Find where the given text appears and provide that cell's center as (X, Y) coordinate. 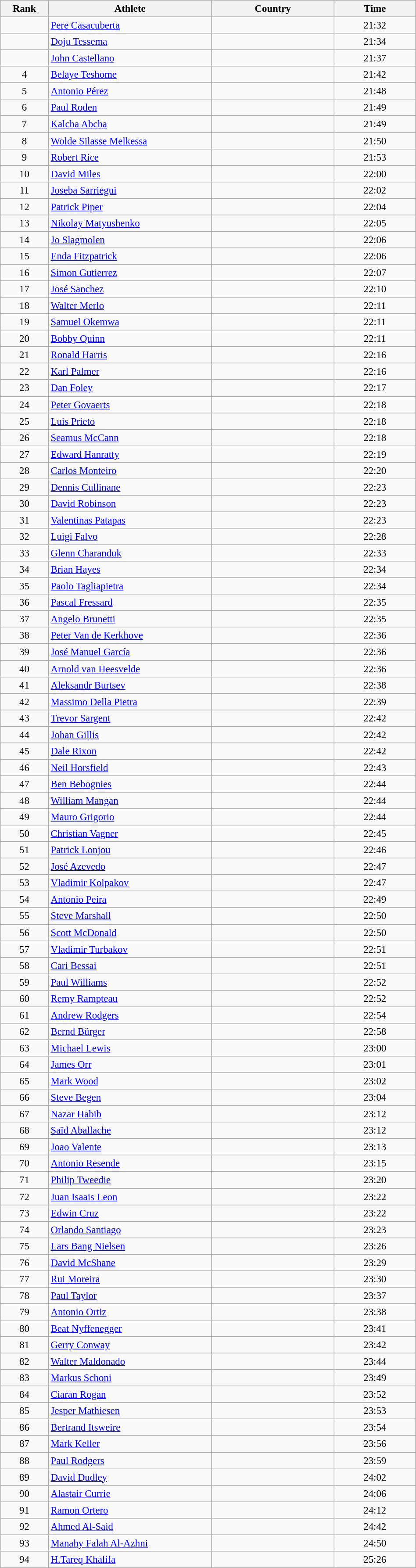
Country (273, 9)
Juan Isaais Leon (130, 1197)
David Dudley (130, 1477)
Vladimir Turbakov (130, 949)
Joao Valente (130, 1147)
22:39 (375, 702)
24:06 (375, 1493)
30 (25, 504)
22:49 (375, 900)
24:02 (375, 1477)
22:45 (375, 834)
34 (25, 570)
53 (25, 883)
22:43 (375, 768)
76 (25, 1263)
23:01 (375, 1065)
23:23 (375, 1230)
77 (25, 1279)
22:38 (375, 685)
40 (25, 669)
Paul Williams (130, 982)
61 (25, 1015)
31 (25, 520)
88 (25, 1460)
57 (25, 949)
H.Tareq Khalifa (130, 1560)
David McShane (130, 1263)
48 (25, 800)
62 (25, 1032)
22:33 (375, 553)
42 (25, 702)
21:34 (375, 42)
Trevor Sargent (130, 718)
67 (25, 1114)
63 (25, 1048)
24:50 (375, 1543)
65 (25, 1081)
52 (25, 867)
Karl Palmer (130, 372)
22:20 (375, 471)
Christian Vagner (130, 834)
22:19 (375, 454)
Brian Hayes (130, 570)
22:10 (375, 289)
Samuel Okemwa (130, 322)
20 (25, 339)
21:48 (375, 91)
70 (25, 1163)
23:00 (375, 1048)
José Sanchez (130, 289)
Ben Bebognies (130, 784)
94 (25, 1560)
32 (25, 537)
15 (25, 256)
82 (25, 1362)
90 (25, 1493)
78 (25, 1295)
5 (25, 91)
55 (25, 916)
56 (25, 933)
Mauro Grigorio (130, 817)
72 (25, 1197)
75 (25, 1246)
22:00 (375, 174)
8 (25, 141)
23:59 (375, 1460)
68 (25, 1130)
23:44 (375, 1362)
60 (25, 999)
Alastair Currie (130, 1493)
93 (25, 1543)
80 (25, 1328)
Aleksandr Burtsev (130, 685)
Ronald Harris (130, 355)
24 (25, 405)
23:15 (375, 1163)
Robert Rice (130, 157)
Jesper Mathiesen (130, 1411)
14 (25, 240)
22:05 (375, 223)
81 (25, 1345)
22:02 (375, 190)
Rank (25, 9)
23:37 (375, 1295)
Peter Govaerts (130, 405)
Luis Prieto (130, 421)
49 (25, 817)
23:04 (375, 1098)
10 (25, 174)
23:26 (375, 1246)
7 (25, 124)
Saïd Aballache (130, 1130)
Neil Horsfield (130, 768)
Dale Rixon (130, 751)
24:42 (375, 1527)
Manahy Falah Al-Azhni (130, 1543)
66 (25, 1098)
22:07 (375, 273)
89 (25, 1477)
Antonio Pérez (130, 91)
23:42 (375, 1345)
Athlete (130, 9)
37 (25, 619)
43 (25, 718)
Philip Tweedie (130, 1180)
James Orr (130, 1065)
19 (25, 322)
Ciaran Rogan (130, 1395)
24:12 (375, 1510)
92 (25, 1527)
9 (25, 157)
91 (25, 1510)
21:42 (375, 75)
Seamus McCann (130, 438)
Paul Taylor (130, 1295)
Johan Gillis (130, 735)
4 (25, 75)
Lars Bang Nielsen (130, 1246)
39 (25, 652)
Kalcha Abcha (130, 124)
27 (25, 454)
Bernd Bürger (130, 1032)
Peter Van de Kerkhove (130, 636)
44 (25, 735)
Paul Roden (130, 108)
36 (25, 603)
33 (25, 553)
Patrick Piper (130, 207)
59 (25, 982)
69 (25, 1147)
22:58 (375, 1032)
35 (25, 586)
Time (375, 9)
23:30 (375, 1279)
Edward Hanratty (130, 454)
Remy Rampteau (130, 999)
Ahmed Al-Said (130, 1527)
64 (25, 1065)
Paolo Tagliapietra (130, 586)
21:32 (375, 25)
50 (25, 834)
23:29 (375, 1263)
22:04 (375, 207)
86 (25, 1428)
Edwin Cruz (130, 1213)
23 (25, 388)
Luigi Falvo (130, 537)
23:38 (375, 1312)
22 (25, 372)
87 (25, 1444)
José Manuel García (130, 652)
Pascal Fressard (130, 603)
21:53 (375, 157)
22:54 (375, 1015)
Joseba Sarriegui (130, 190)
45 (25, 751)
29 (25, 487)
Arnold van Heesvelde (130, 669)
Valentinas Patapas (130, 520)
Ramon Ortero (130, 1510)
William Mangan (130, 800)
Antonio Resende (130, 1163)
Dan Foley (130, 388)
23:53 (375, 1411)
79 (25, 1312)
Orlando Santiago (130, 1230)
73 (25, 1213)
21:37 (375, 58)
Mark Wood (130, 1081)
Cari Bessai (130, 965)
Nikolay Matyushenko (130, 223)
Michael Lewis (130, 1048)
85 (25, 1411)
51 (25, 850)
16 (25, 273)
David Miles (130, 174)
58 (25, 965)
17 (25, 289)
23:02 (375, 1081)
21:50 (375, 141)
John Castellano (130, 58)
Steve Begen (130, 1098)
Wolde Silasse Melkessa (130, 141)
Rui Moreira (130, 1279)
Bobby Quinn (130, 339)
84 (25, 1395)
23:13 (375, 1147)
Bertrand Itsweire (130, 1428)
Steve Marshall (130, 916)
Mark Keller (130, 1444)
Antonio Ortiz (130, 1312)
David Robinson (130, 504)
Vladimir Kolpakov (130, 883)
38 (25, 636)
22:17 (375, 388)
Dennis Cullinane (130, 487)
13 (25, 223)
41 (25, 685)
Jo Slagmolen (130, 240)
Carlos Monteiro (130, 471)
Glenn Charanduk (130, 553)
47 (25, 784)
Doju Tessema (130, 42)
Massimo Della Pietra (130, 702)
Walter Merlo (130, 306)
Gerry Conway (130, 1345)
54 (25, 900)
46 (25, 768)
Markus Schoni (130, 1378)
Patrick Lonjou (130, 850)
25 (25, 421)
José Azevedo (130, 867)
Simon Gutierrez (130, 273)
28 (25, 471)
Enda Fitzpatrick (130, 256)
11 (25, 190)
Paul Rodgers (130, 1460)
83 (25, 1378)
Antonio Peira (130, 900)
Beat Nyffenegger (130, 1328)
23:52 (375, 1395)
71 (25, 1180)
21 (25, 355)
Belaye Teshome (130, 75)
Nazar Habib (130, 1114)
23:49 (375, 1378)
22:46 (375, 850)
Pere Casacuberta (130, 25)
6 (25, 108)
12 (25, 207)
23:41 (375, 1328)
23:20 (375, 1180)
74 (25, 1230)
26 (25, 438)
Scott McDonald (130, 933)
Andrew Rodgers (130, 1015)
25:26 (375, 1560)
Angelo Brunetti (130, 619)
18 (25, 306)
22:28 (375, 537)
23:54 (375, 1428)
23:56 (375, 1444)
Walter Maldonado (130, 1362)
